For the text-containing cell, return its midpoint in (X, Y) coordinate format. 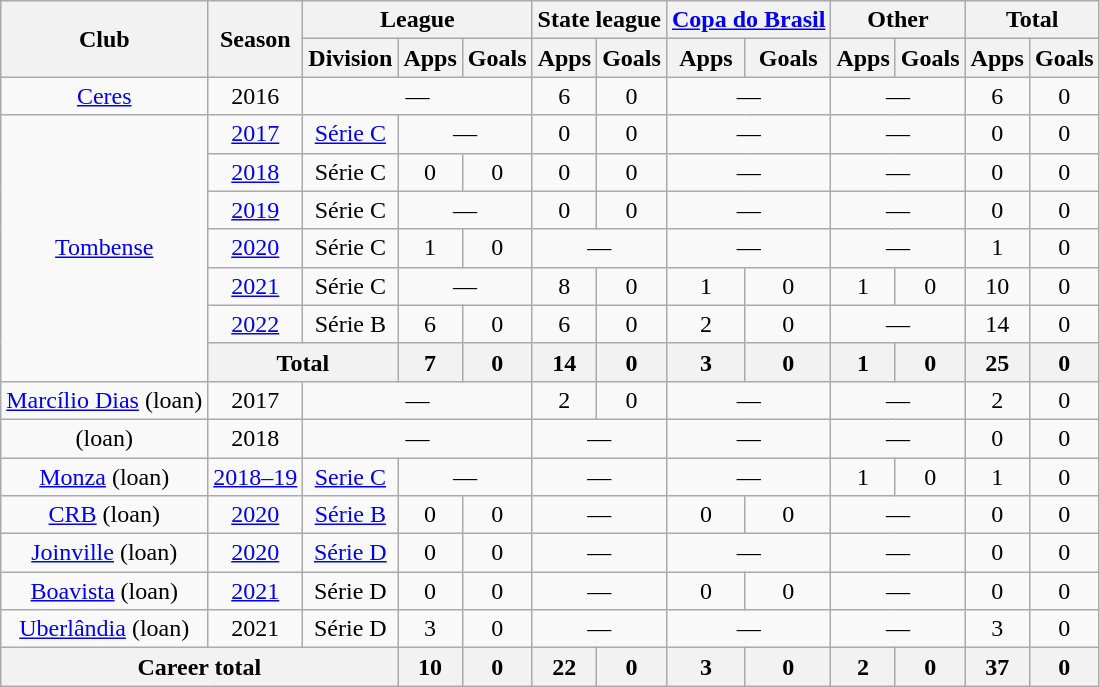
Other (898, 20)
Club (104, 39)
37 (997, 667)
22 (564, 667)
Season (256, 39)
2019 (256, 210)
25 (997, 362)
2016 (256, 96)
State league (599, 20)
Monza (loan) (104, 477)
Joinville (loan) (104, 553)
2022 (256, 324)
Serie C (350, 477)
Uberlândia (loan) (104, 629)
2018–19 (256, 477)
(loan) (104, 438)
CRB (loan) (104, 515)
7 (430, 362)
Tombense (104, 248)
Career total (200, 667)
Division (350, 58)
8 (564, 286)
League (418, 20)
Copa do Brasil (748, 20)
Boavista (loan) (104, 591)
Ceres (104, 96)
Marcílio Dias (loan) (104, 400)
